Scan for the cell matching the given text and deliver its [X, Y] coordinate at center. 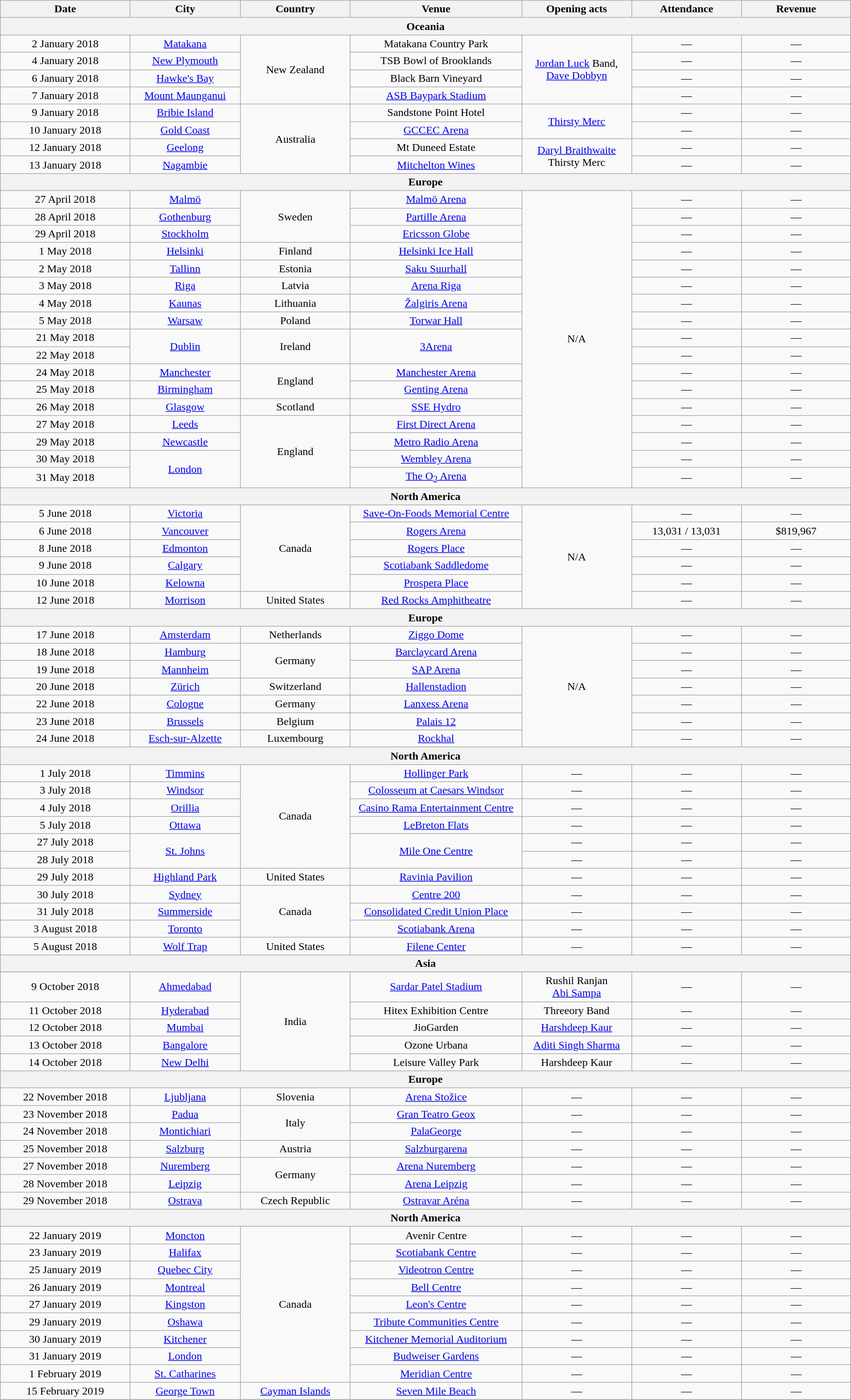
Hamburg [185, 652]
1 February 2019 [65, 1374]
Gold Coast [185, 130]
29 July 2018 [65, 877]
Thirsty Merc [577, 121]
11 October 2018 [65, 1010]
31 May 2018 [65, 477]
Mile One Centre [436, 851]
Birmingham [185, 390]
Mitchelton Wines [436, 165]
Consolidated Credit Union Place [436, 911]
Brussels [185, 721]
Scotland [295, 407]
Newcastle [185, 441]
5 July 2018 [65, 825]
Geelong [185, 147]
First Direct Arena [436, 424]
Daryl BraithwaiteThirsty Merc [577, 156]
Leon's Centre [436, 1305]
25 May 2018 [65, 390]
29 April 2018 [65, 234]
6 January 2018 [65, 78]
Riga [185, 286]
Ottawa [185, 825]
India [295, 1022]
4 July 2018 [65, 808]
28 November 2018 [65, 1183]
23 June 2018 [65, 721]
Leipzig [185, 1183]
Metro Radio Arena [436, 441]
Save-On-Foods Memorial Centre [436, 514]
13,031 / 13,031 [686, 531]
Ljubljana [185, 1097]
Venue [436, 9]
Saku Suurhall [436, 269]
13 October 2018 [65, 1045]
Esch-sur-Alzette [185, 739]
27 July 2018 [65, 842]
Arena Leipzig [436, 1183]
Filene Center [436, 946]
22 November 2018 [65, 1097]
7 January 2018 [65, 95]
31 July 2018 [65, 911]
Stockholm [185, 234]
Rogers Place [436, 548]
20 June 2018 [65, 686]
Asia [425, 963]
Nagambie [185, 165]
31 January 2019 [65, 1356]
SSE Hydro [436, 407]
Bangalore [185, 1045]
JioGarden [436, 1028]
Partille Arena [436, 217]
Barclaycard Arena [436, 652]
Hawke's Bay [185, 78]
26 May 2018 [65, 407]
Amsterdam [185, 635]
18 June 2018 [65, 652]
Victoria [185, 514]
Seven Mile Beach [436, 1391]
Padua [185, 1114]
St. Catharines [185, 1374]
Salzburg [185, 1149]
Lanxess Arena [436, 704]
Žalgiris Arena [436, 303]
23 January 2019 [65, 1252]
Halifax [185, 1252]
Prospera Place [436, 583]
New Zealand [295, 70]
12 January 2018 [65, 147]
Rushil RanjanAbi Sampa [577, 987]
Hallenstadion [436, 686]
3 August 2018 [65, 929]
Kingston [185, 1305]
Manchester [185, 372]
Gothenburg [185, 217]
30 January 2019 [65, 1339]
Kelowna [185, 583]
Italy [295, 1123]
Aditi Singh Sharma [577, 1045]
8 June 2018 [65, 548]
Wolf Trap [185, 946]
4 May 2018 [65, 303]
Ostravar Aréna [436, 1200]
Scotiabank Centre [436, 1252]
Lithuania [295, 303]
Ozone Urbana [436, 1045]
3 July 2018 [65, 790]
Mannheim [185, 669]
Czech Republic [295, 1200]
Summerside [185, 911]
17 June 2018 [65, 635]
Black Barn Vineyard [436, 78]
24 May 2018 [65, 372]
Rogers Arena [436, 531]
The O2 Arena [436, 477]
12 June 2018 [65, 600]
Palais 12 [436, 721]
Sandstone Point Hotel [436, 113]
Arena Stožice [436, 1097]
Colosseum at Caesars Windsor [436, 790]
Country [295, 9]
Genting Arena [436, 390]
Hitex Exhibition Centre [436, 1010]
$819,967 [796, 531]
9 January 2018 [65, 113]
Jordan Luck Band, Dave Dobbyn [577, 70]
Kitchener [185, 1339]
Calgary [185, 565]
Montreal [185, 1287]
6 June 2018 [65, 531]
Videotron Centre [436, 1270]
Toronto [185, 929]
Edmonton [185, 548]
4 January 2018 [65, 61]
21 May 2018 [65, 338]
Scotiabank Saddledome [436, 565]
Gran Teatro Geox [436, 1114]
Date [65, 9]
Vancouver [185, 531]
City [185, 9]
19 June 2018 [65, 669]
Ravinia Pavilion [436, 877]
Oshawa [185, 1322]
27 November 2018 [65, 1166]
Switzerland [295, 686]
Ostrava [185, 1200]
GCCEC Arena [436, 130]
Matakana Country Park [436, 44]
Ireland [295, 346]
2 May 2018 [65, 269]
TSB Bowl of Brooklands [436, 61]
Bribie Island [185, 113]
3Arena [436, 346]
Cologne [185, 704]
Mumbai [185, 1028]
Avenir Centre [436, 1235]
Glasgow [185, 407]
Revenue [796, 9]
LeBreton Flats [436, 825]
Bell Centre [436, 1287]
13 January 2018 [65, 165]
27 April 2018 [65, 199]
Moncton [185, 1235]
PalaGeorge [436, 1131]
Helsinki Ice Hall [436, 251]
24 June 2018 [65, 739]
Malmö Arena [436, 199]
Montichiari [185, 1131]
Warsaw [185, 320]
Arena Riga [436, 286]
Quebec City [185, 1270]
Attendance [686, 9]
1 July 2018 [65, 773]
Torwar Hall [436, 320]
10 June 2018 [65, 583]
Ziggo Dome [436, 635]
Opening acts [577, 9]
Australia [295, 139]
26 January 2019 [65, 1287]
12 October 2018 [65, 1028]
New Plymouth [185, 61]
Centre 200 [436, 894]
9 October 2018 [65, 987]
Sardar Patel Stadium [436, 987]
Casino Rama Entertainment Centre [436, 808]
22 June 2018 [65, 704]
24 November 2018 [65, 1131]
Netherlands [295, 635]
Belgium [295, 721]
22 January 2019 [65, 1235]
Windsor [185, 790]
ASB Baypark Stadium [436, 95]
Kaunas [185, 303]
Zürich [185, 686]
Slovenia [295, 1097]
Poland [295, 320]
Ericsson Globe [436, 234]
St. Johns [185, 851]
14 October 2018 [65, 1062]
Meridian Centre [436, 1374]
9 June 2018 [65, 565]
George Town [185, 1391]
23 November 2018 [65, 1114]
Manchester Arena [436, 372]
Highland Park [185, 877]
Hyderabad [185, 1010]
25 January 2019 [65, 1270]
Estonia [295, 269]
29 November 2018 [65, 1200]
Mount Maunganui [185, 95]
Luxembourg [295, 739]
29 January 2019 [65, 1322]
Finland [295, 251]
Kitchener Memorial Auditorium [436, 1339]
5 August 2018 [65, 946]
Timmins [185, 773]
3 May 2018 [65, 286]
Red Rocks Amphitheatre [436, 600]
Cayman Islands [295, 1391]
Latvia [295, 286]
2 January 2018 [65, 44]
27 May 2018 [65, 424]
15 February 2019 [65, 1391]
5 June 2018 [65, 514]
Hollinger Park [436, 773]
Threeory Band [577, 1010]
25 November 2018 [65, 1149]
Austria [295, 1149]
Dublin [185, 346]
22 May 2018 [65, 355]
Matakana [185, 44]
Leeds [185, 424]
Malmö [185, 199]
28 July 2018 [65, 860]
Mt Duneed Estate [436, 147]
Arena Nuremberg [436, 1166]
28 April 2018 [65, 217]
Salzburgarena [436, 1149]
Scotiabank Arena [436, 929]
Tribute Communities Centre [436, 1322]
Ahmedabad [185, 987]
30 July 2018 [65, 894]
Morrison [185, 600]
10 January 2018 [65, 130]
Wembley Arena [436, 459]
1 May 2018 [65, 251]
29 May 2018 [65, 441]
Nuremberg [185, 1166]
Rockhal [436, 739]
Tallinn [185, 269]
New Delhi [185, 1062]
Sweden [295, 216]
Helsinki [185, 251]
Leisure Valley Park [436, 1062]
Sydney [185, 894]
Oceania [425, 26]
Orillia [185, 808]
5 May 2018 [65, 320]
27 January 2019 [65, 1305]
Budweiser Gardens [436, 1356]
SAP Arena [436, 669]
30 May 2018 [65, 459]
